Find where the given text appears and provide that cell's center as [X, Y] coordinate. 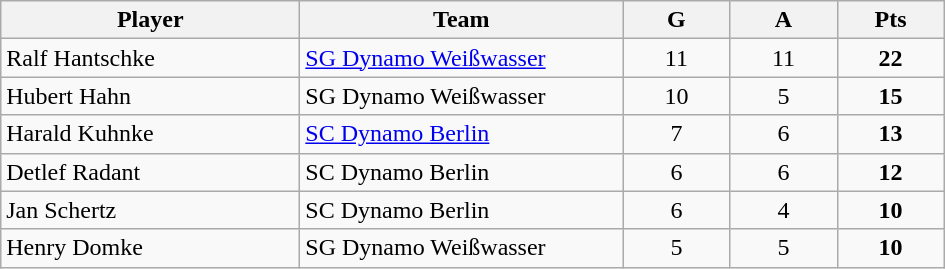
Player [150, 20]
G [676, 20]
A [784, 20]
Henry Domke [150, 248]
Harald Kuhnke [150, 134]
4 [784, 210]
Ralf Hantschke [150, 58]
Team [462, 20]
7 [676, 134]
Jan Schertz [150, 210]
Detlef Radant [150, 172]
15 [890, 96]
Pts [890, 20]
22 [890, 58]
13 [890, 134]
12 [890, 172]
Hubert Hahn [150, 96]
